Scan for the cell matching the given text and deliver its [x, y] coordinate at center. 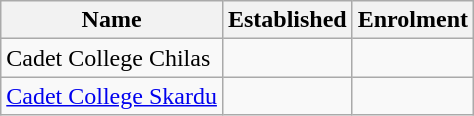
Cadet College Skardu [112, 96]
Name [112, 20]
Established [287, 20]
Cadet College Chilas [112, 58]
Enrolment [412, 20]
